Scan for the cell matching the given text and deliver its (X, Y) coordinate at center. 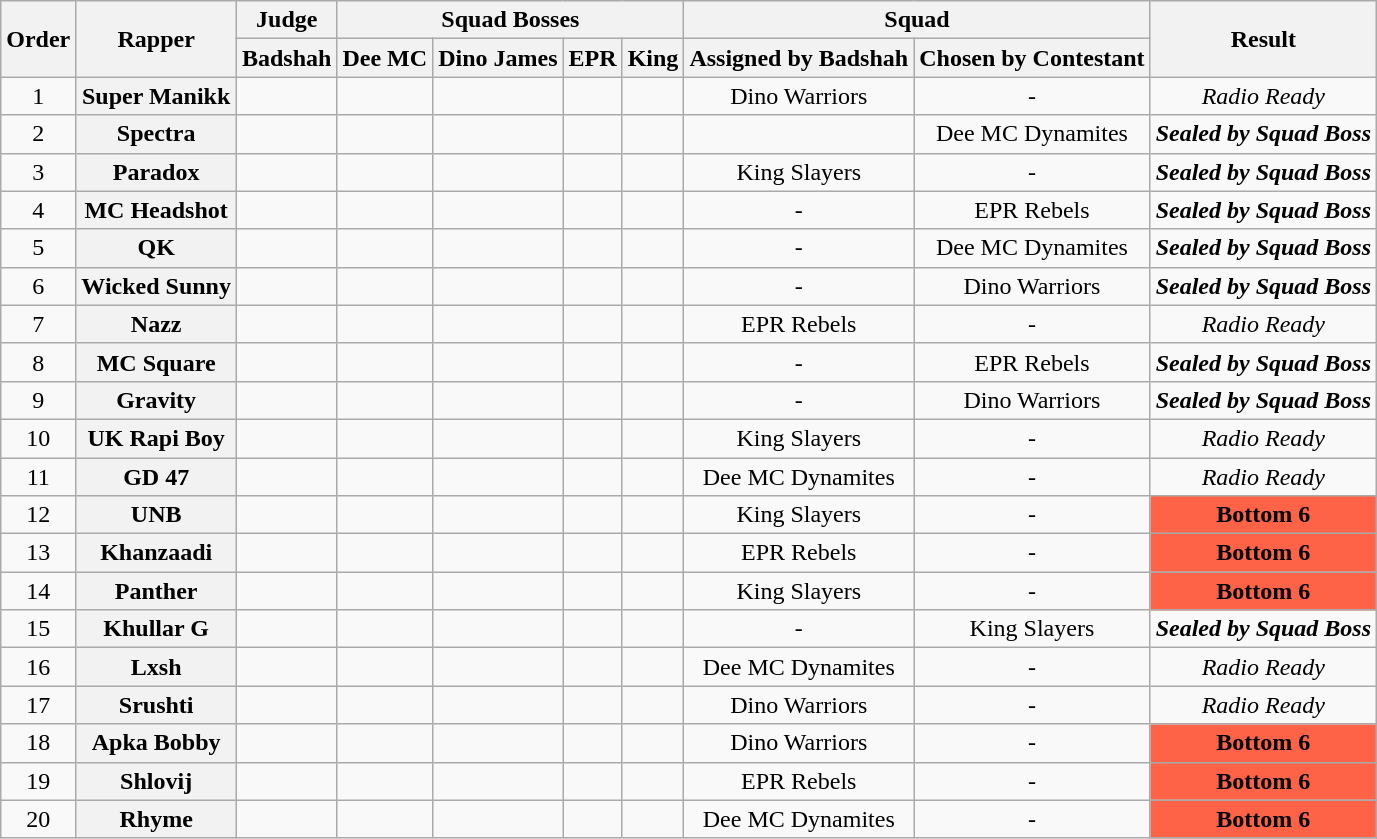
15 (38, 629)
Dee MC (385, 58)
Wicked Sunny (156, 286)
20 (38, 819)
Apka Bobby (156, 743)
4 (38, 210)
Panther (156, 591)
Squad (917, 20)
Badshah (286, 58)
MC Square (156, 362)
16 (38, 667)
11 (38, 477)
UK Rapi Boy (156, 438)
Judge (286, 20)
MC Headshot (156, 210)
12 (38, 515)
17 (38, 705)
Result (1263, 39)
Spectra (156, 134)
Nazz (156, 324)
Rhyme (156, 819)
18 (38, 743)
Paradox (156, 172)
1 (38, 96)
8 (38, 362)
Lxsh (156, 667)
14 (38, 591)
GD 47 (156, 477)
Assigned by Badshah (799, 58)
King (653, 58)
6 (38, 286)
Srushti (156, 705)
EPR (592, 58)
Gravity (156, 400)
7 (38, 324)
10 (38, 438)
Chosen by Contestant (1032, 58)
Order (38, 39)
Dino James (498, 58)
Khullar G (156, 629)
Squad Bosses (510, 20)
Super Manikk (156, 96)
Shlovij (156, 781)
3 (38, 172)
UNB (156, 515)
Khanzaadi (156, 553)
5 (38, 248)
2 (38, 134)
9 (38, 400)
13 (38, 553)
Rapper (156, 39)
QK (156, 248)
19 (38, 781)
